Identify which cell holds the provided text, then report its (X, Y) central coordinate. 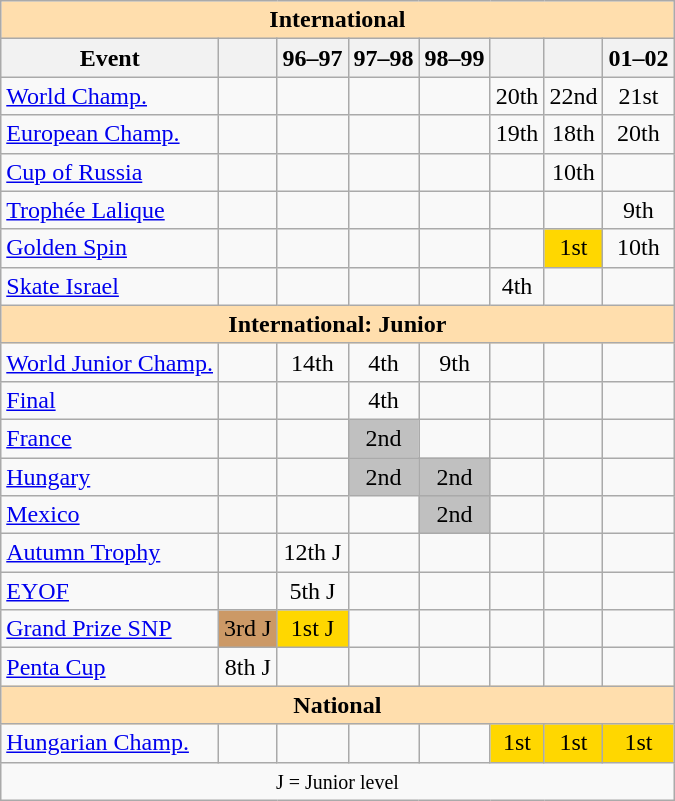
World Junior Champ. (110, 362)
International (338, 20)
96–97 (312, 58)
Grand Prize SNP (110, 629)
Skate Israel (110, 286)
98–99 (454, 58)
8th J (248, 667)
01–02 (638, 58)
Final (110, 400)
J = Junior level (338, 781)
12th J (312, 553)
97–98 (384, 58)
1st J (312, 629)
Mexico (110, 515)
National (338, 705)
EYOF (110, 591)
Event (110, 58)
19th (517, 134)
Hungarian Champ. (110, 743)
3rd J (248, 629)
World Champ. (110, 96)
Penta Cup (110, 667)
Trophée Lalique (110, 210)
Autumn Trophy (110, 553)
14th (312, 362)
France (110, 438)
European Champ. (110, 134)
Cup of Russia (110, 172)
21st (638, 96)
22nd (574, 96)
18th (574, 134)
Golden Spin (110, 248)
Hungary (110, 477)
5th J (312, 591)
International: Junior (338, 324)
